Identify which cell holds the provided text, then report its [x, y] central coordinate. 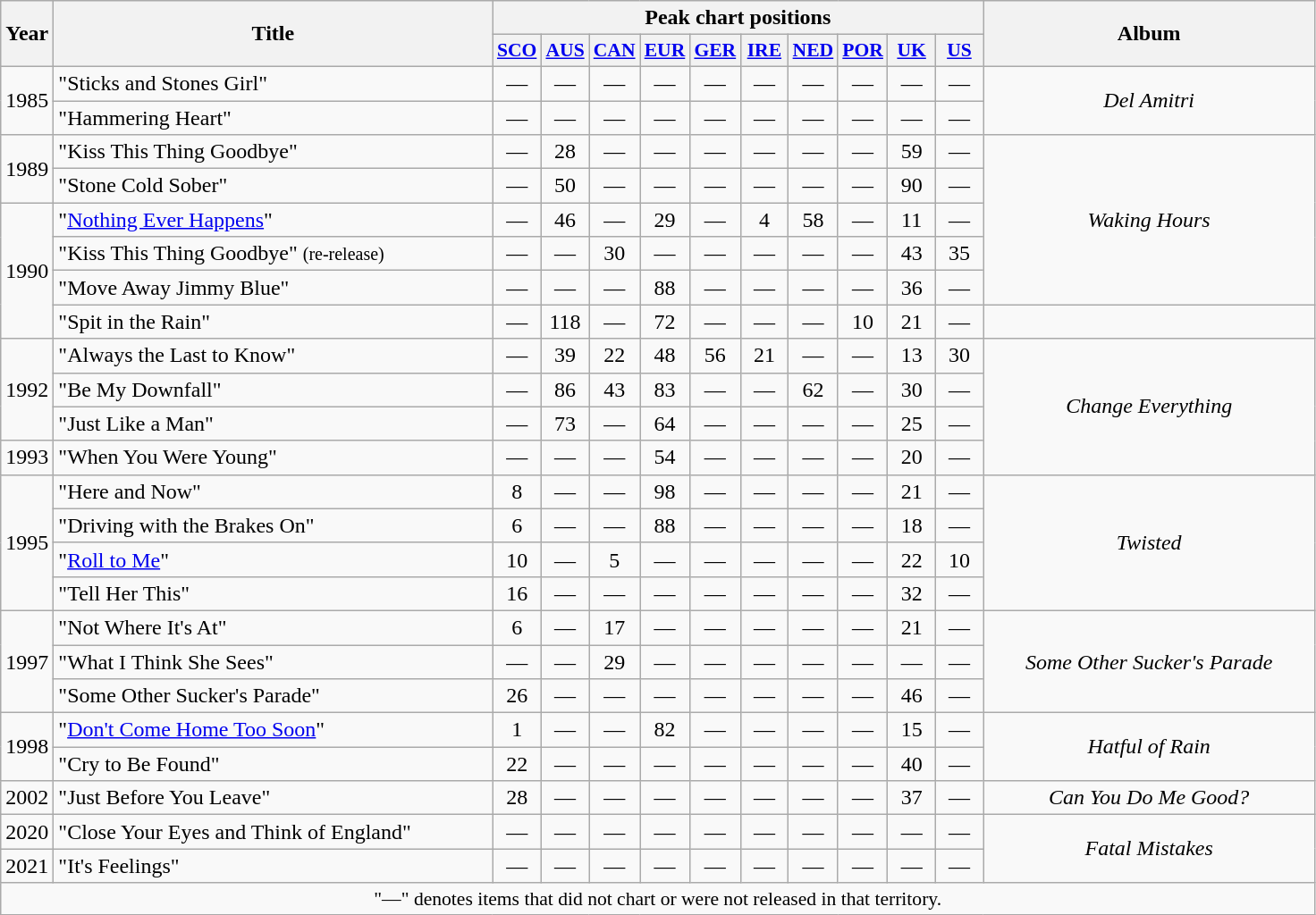
83 [665, 390]
1993 [27, 457]
1989 [27, 169]
"Always the Last to Know" [274, 356]
16 [517, 593]
"Here and Now" [274, 491]
Del Amitri [1150, 100]
US [958, 51]
1992 [27, 390]
11 [912, 220]
1990 [27, 271]
50 [565, 186]
SCO [517, 51]
Year [27, 34]
13 [912, 356]
1995 [27, 542]
90 [912, 186]
"Nothing Ever Happens" [274, 220]
"Kiss This Thing Goodbye" (re-release) [274, 254]
POR [863, 51]
2020 [27, 832]
"When You Were Young" [274, 457]
2002 [27, 798]
18 [912, 525]
62 [814, 390]
64 [665, 424]
"—" denotes items that did not chart or were not released in that territory. [658, 899]
Change Everything [1150, 407]
98 [665, 491]
56 [715, 356]
CAN [615, 51]
"Spit in the Rain" [274, 322]
"It's Feelings" [274, 866]
1985 [27, 100]
"Move Away Jimmy Blue" [274, 288]
2021 [27, 866]
AUS [565, 51]
"Sticks and Stones Girl" [274, 83]
5 [615, 559]
Twisted [1150, 542]
118 [565, 322]
"Tell Her This" [274, 593]
59 [912, 152]
86 [565, 390]
GER [715, 51]
73 [565, 424]
1 [517, 730]
1998 [27, 747]
UK [912, 51]
"Cry to Be Found" [274, 764]
48 [665, 356]
8 [517, 491]
NED [814, 51]
15 [912, 730]
"Some Other Sucker's Parade" [274, 696]
1997 [27, 661]
40 [912, 764]
Hatful of Rain [1150, 747]
Waking Hours [1150, 220]
Fatal Mistakes [1150, 849]
"Just Before You Leave" [274, 798]
IRE [763, 51]
EUR [665, 51]
36 [912, 288]
39 [565, 356]
4 [763, 220]
37 [912, 798]
"Kiss This Thing Goodbye" [274, 152]
"Not Where It's At" [274, 627]
Album [1150, 34]
Peak chart positions [738, 18]
"Stone Cold Sober" [274, 186]
"Hammering Heart" [274, 117]
25 [912, 424]
58 [814, 220]
"Just Like a Man" [274, 424]
"What I Think She Sees" [274, 662]
"Driving with the Brakes On" [274, 525]
"Roll to Me" [274, 559]
"Don't Come Home Too Soon" [274, 730]
72 [665, 322]
Some Other Sucker's Parade [1150, 661]
Title [274, 34]
"Be My Downfall" [274, 390]
82 [665, 730]
26 [517, 696]
54 [665, 457]
Can You Do Me Good? [1150, 798]
32 [912, 593]
"Close Your Eyes and Think of England" [274, 832]
17 [615, 627]
35 [958, 254]
20 [912, 457]
